Find where the given text appears and provide that cell's center as (X, Y) coordinate. 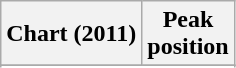
Chart (2011) (72, 34)
Peakposition (188, 34)
